Detect which cell encompasses the target text, then output its (x, y) center coordinate. 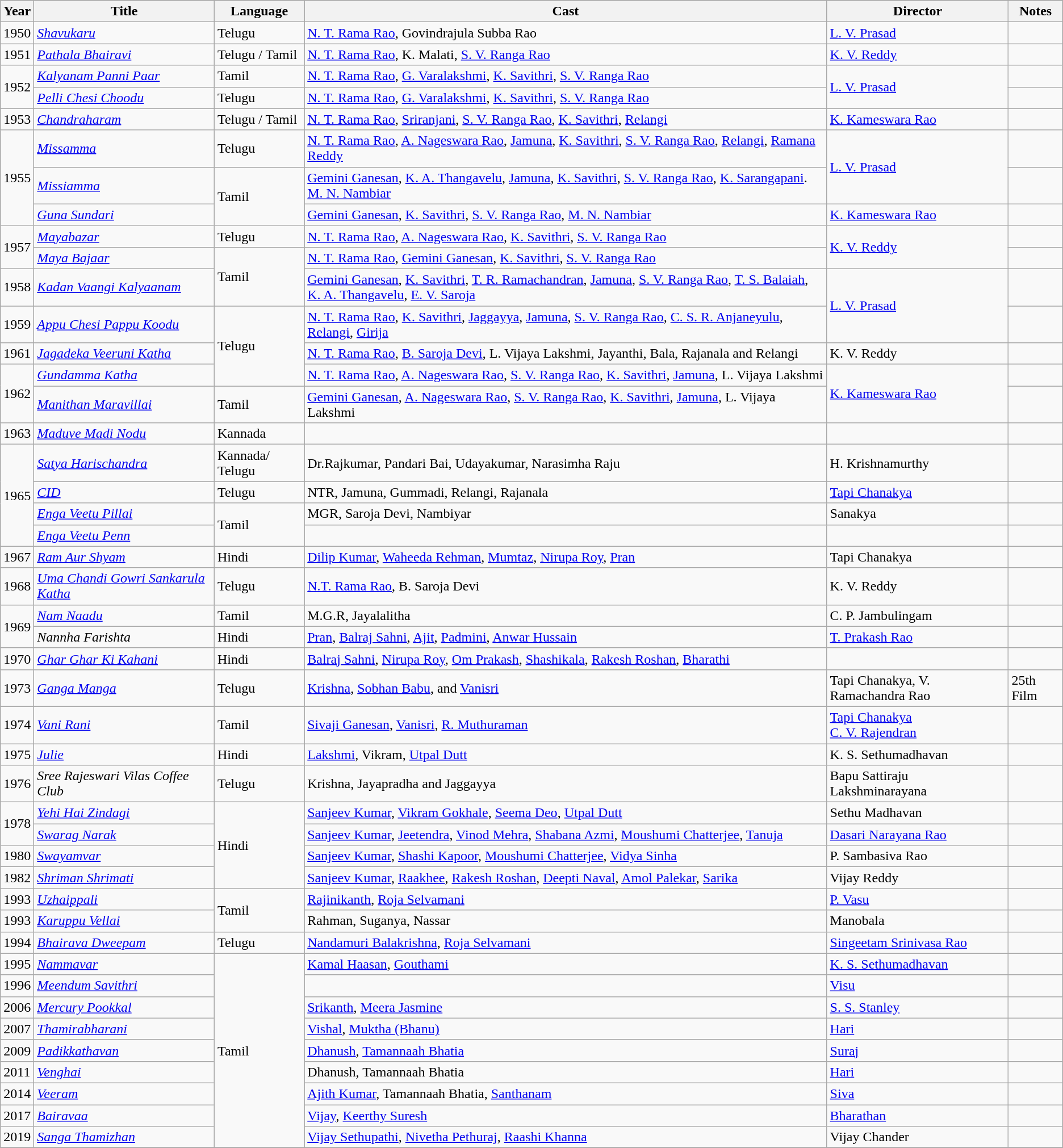
Vani Rani (124, 724)
Bhairava Dweepam (124, 942)
Swayamvar (124, 856)
Tapi Chanakya, V. Ramachandra Rao (918, 688)
1953 (17, 119)
Suraj (918, 1050)
Mayabazar (124, 236)
Sanga Thamizhan (124, 1137)
Dr.Rajkumar, Pandari Bai, Udayakumar, Narasimha Raju (566, 463)
Thamirabharani (124, 1029)
Nammavar (124, 964)
S. S. Stanley (918, 1007)
Missamma (124, 149)
Rajinikanth, Roja Selvamani (566, 899)
Krishna, Jayapradha and Jaggayya (566, 784)
Vishal, Muktha (Bhanu) (566, 1029)
1958 (17, 287)
Manobala (918, 921)
Director (918, 11)
Meendum Savithri (124, 986)
Uzhaippali (124, 899)
Bairavaa (124, 1116)
Sanakya (918, 514)
N. T. Rama Rao, B. Saroja Devi, L. Vijaya Lakshmi, Jayanthi, Bala, Rajanala and Relangi (566, 354)
CID (124, 492)
Dilip Kumar, Waheeda Rehman, Mumtaz, Nirupa Roy, Pran (566, 557)
1996 (17, 986)
1950 (17, 33)
Uma Chandi Gowri Sankarula Katha (124, 586)
Vijay Chander (918, 1137)
Sanjeev Kumar, Raakhee, Rakesh Roshan, Deepti Naval, Amol Palekar, Sarika (566, 878)
Padikkathavan (124, 1050)
Nandamuri Balakrishna, Roja Selvamani (566, 942)
1976 (17, 784)
Visu (918, 986)
Bapu Sattiraju Lakshminarayana (918, 784)
Gemini Ganesan, K. Savithri, S. V. Ranga Rao, M. N. Nambiar (566, 215)
Ram Aur Shyam (124, 557)
1957 (17, 247)
Sethu Madhavan (918, 813)
2009 (17, 1050)
Shriman Shrimati (124, 878)
Lakshmi, Vikram, Utpal Dutt (566, 755)
Shavukaru (124, 33)
Karuppu Vellai (124, 921)
Appu Chesi Pappu Koodu (124, 324)
Julie (124, 755)
Jagadeka Veeruni Katha (124, 354)
Manithan Maravillai (124, 404)
N. T. Rama Rao, Sriranjani, S. V. Ranga Rao, K. Savithri, Relangi (566, 119)
Enga Veetu Penn (124, 535)
Dasari Narayana Rao (918, 835)
1962 (17, 394)
Srikanth, Meera Jasmine (566, 1007)
Tapi ChanakyaC. V. Rajendran (918, 724)
N. T. Rama Rao, A. Nageswara Rao, S. V. Ranga Rao, K. Savithri, Jamuna, L. Vijaya Lakshmi (566, 375)
1961 (17, 354)
Enga Veetu Pillai (124, 514)
Ajith Kumar, Tamannaah Bhatia, Santhanam (566, 1093)
Kalyanam Panni Paar (124, 76)
N. T. Rama Rao, K. Malati, S. V. Ranga Rao (566, 55)
1952 (17, 87)
Satya Harischandra (124, 463)
Sivaji Ganesan, Vanisri, R. Muthuraman (566, 724)
1995 (17, 964)
Missiamma (124, 185)
T. Prakash Rao (918, 637)
Siva (918, 1093)
Sanjeev Kumar, Vikram Gokhale, Seema Deo, Utpal Dutt (566, 813)
Guna Sundari (124, 215)
Rahman, Suganya, Nassar (566, 921)
NTR, Jamuna, Gummadi, Relangi, Rajanala (566, 492)
2006 (17, 1007)
1994 (17, 942)
Title (124, 11)
1973 (17, 688)
1965 (17, 495)
Vijay, Keerthy Suresh (566, 1116)
2019 (17, 1137)
2011 (17, 1072)
Vijay Reddy (918, 878)
1975 (17, 755)
Kamal Haasan, Gouthami (566, 964)
Ganga Manga (124, 688)
Venghai (124, 1072)
Language (259, 11)
Gundamma Katha (124, 375)
1969 (17, 626)
Notes (1036, 11)
1959 (17, 324)
Maya Bajaar (124, 258)
Kannada (259, 434)
1967 (17, 557)
25th Film (1036, 688)
Cast (566, 11)
Sree Rajeswari Vilas Coffee Club (124, 784)
N. T. Rama Rao, Govindrajula Subba Rao (566, 33)
H. Krishnamurthy (918, 463)
Gemini Ganesan, K. Savithri, T. R. Ramachandran, Jamuna, S. V. Ranga Rao, T. S. Balaiah, K. A. Thangavelu, E. V. Saroja (566, 287)
N.T. Rama Rao, B. Saroja Devi (566, 586)
1963 (17, 434)
N. T. Rama Rao, A. Nageswara Rao, Jamuna, K. Savithri, S. V. Ranga Rao, Relangi, Ramana Reddy (566, 149)
Bharathan (918, 1116)
Maduve Madi Nodu (124, 434)
P. Sambasiva Rao (918, 856)
MGR, Saroja Devi, Nambiyar (566, 514)
Gemini Ganesan, A. Nageswara Rao, S. V. Ranga Rao, K. Savithri, Jamuna, L. Vijaya Lakshmi (566, 404)
M.G.R, Jayalalitha (566, 615)
1980 (17, 856)
Vijay Sethupathi, Nivetha Pethuraj, Raashi Khanna (566, 1137)
Veeram (124, 1093)
1978 (17, 824)
Nannha Farishta (124, 637)
Balraj Sahni, Nirupa Roy, Om Prakash, Shashikala, Rakesh Roshan, Bharathi (566, 659)
N. T. Rama Rao, K. Savithri, Jaggayya, Jamuna, S. V. Ranga Rao, C. S. R. Anjaneyulu, Relangi, Girija (566, 324)
Kadan Vaangi Kalyaanam (124, 287)
N. T. Rama Rao, A. Nageswara Rao, K. Savithri, S. V. Ranga Rao (566, 236)
P. Vasu (918, 899)
Sanjeev Kumar, Jeetendra, Vinod Mehra, Shabana Azmi, Moushumi Chatterjee, Tanuja (566, 835)
1974 (17, 724)
Mercury Pookkal (124, 1007)
1951 (17, 55)
1970 (17, 659)
Krishna, Sobhan Babu, and Vanisri (566, 688)
Ghar Ghar Ki Kahani (124, 659)
2007 (17, 1029)
2017 (17, 1116)
Swarag Narak (124, 835)
1955 (17, 178)
Yehi Hai Zindagi (124, 813)
Year (17, 11)
Sanjeev Kumar, Shashi Kapoor, Moushumi Chatterjee, Vidya Sinha (566, 856)
Singeetam Srinivasa Rao (918, 942)
Chandraharam (124, 119)
Pelli Chesi Choodu (124, 98)
Pran, Balraj Sahni, Ajit, Padmini, Anwar Hussain (566, 637)
Pathala Bhairavi (124, 55)
Kannada/ Telugu (259, 463)
Gemini Ganesan, K. A. Thangavelu, Jamuna, K. Savithri, S. V. Ranga Rao, K. Sarangapani. M. N. Nambiar (566, 185)
N. T. Rama Rao, Gemini Ganesan, K. Savithri, S. V. Ranga Rao (566, 258)
C. P. Jambulingam (918, 615)
1968 (17, 586)
1982 (17, 878)
Nam Naadu (124, 615)
2014 (17, 1093)
